Capture the cell that displays the provided text and extract its [X, Y] central coordinate. 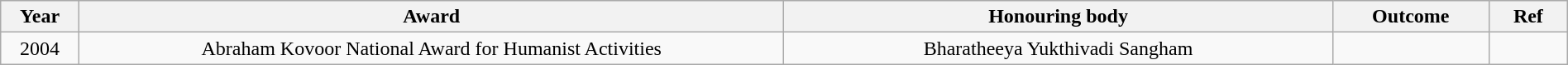
Ref [1528, 17]
2004 [40, 48]
Abraham Kovoor National Award for Humanist Activities [432, 48]
Outcome [1411, 17]
Award [432, 17]
Honouring body [1059, 17]
Year [40, 17]
Bharatheeya Yukthivadi Sangham [1059, 48]
